Determine the [x, y] coordinate at the center of the cell enclosing the given text.  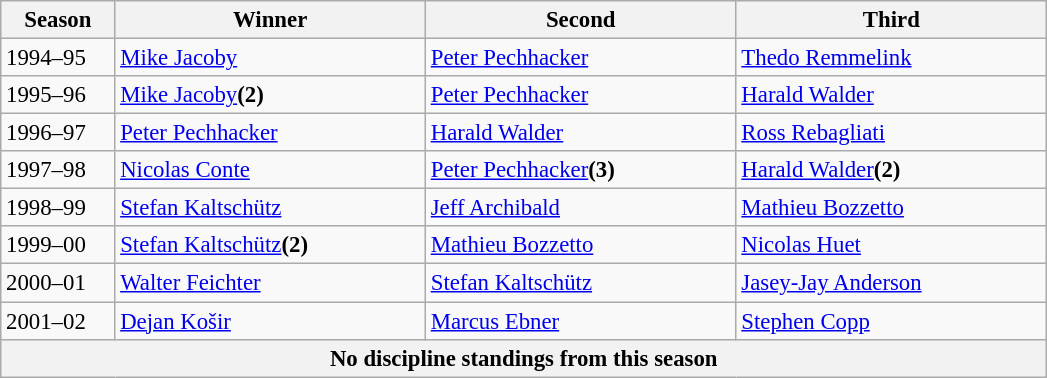
No discipline standings from this season [524, 358]
Mike Jacoby(2) [270, 95]
Nicolas Huet [892, 245]
1996–97 [58, 133]
Third [892, 20]
2001–02 [58, 321]
1995–96 [58, 95]
Ross Rebagliati [892, 133]
Stephen Copp [892, 321]
1994–95 [58, 58]
Second [580, 20]
Walter Feichter [270, 283]
Jasey-Jay Anderson [892, 283]
Peter Pechhacker(3) [580, 170]
Season [58, 20]
Harald Walder(2) [892, 170]
2000–01 [58, 283]
Marcus Ebner [580, 321]
Winner [270, 20]
Jeff Archibald [580, 208]
1998–99 [58, 208]
Nicolas Conte [270, 170]
Stefan Kaltschütz(2) [270, 245]
Dejan Košir [270, 321]
Mike Jacoby [270, 58]
Thedo Remmelink [892, 58]
1997–98 [58, 170]
1999–00 [58, 245]
